From the cell containing the given text, extract its center point as (x, y) coordinate. 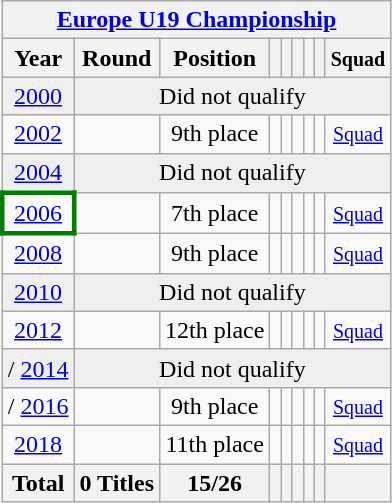
15/26 (215, 483)
Year (38, 58)
2010 (38, 292)
2008 (38, 254)
2004 (38, 173)
2002 (38, 134)
/ 2016 (38, 406)
2000 (38, 96)
2006 (38, 214)
2018 (38, 444)
/ 2014 (38, 368)
Position (215, 58)
0 Titles (117, 483)
Round (117, 58)
2012 (38, 330)
Total (38, 483)
Europe U19 Championship (196, 20)
12th place (215, 330)
11th place (215, 444)
7th place (215, 214)
